For the text-containing cell, return its midpoint in (x, y) coordinate format. 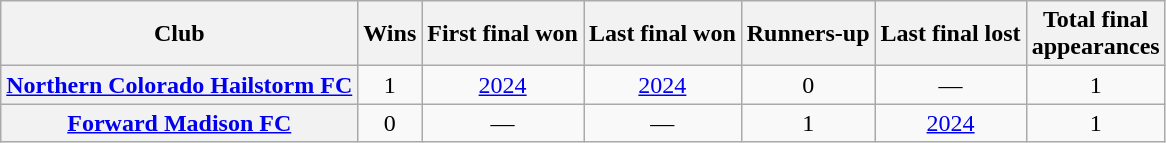
Last final lost (950, 34)
Northern Colorado Hailstorm FC (180, 85)
Forward Madison FC (180, 123)
Total finalappearances (1096, 34)
Last final won (663, 34)
First final won (503, 34)
Runners-up (808, 34)
Wins (390, 34)
Club (180, 34)
